Determine the [x, y] coordinate at the center of the cell enclosing the given text.  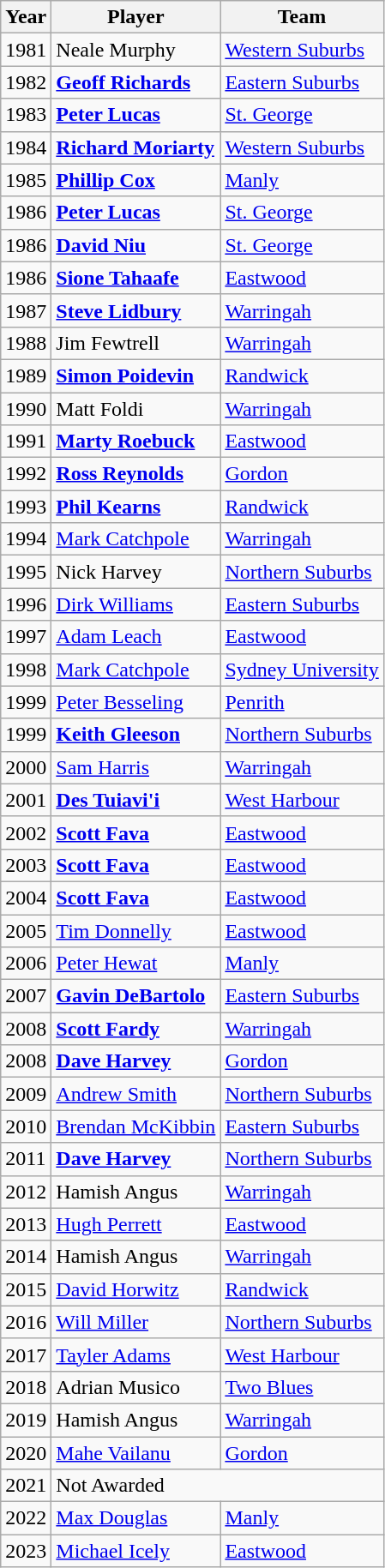
Team [302, 17]
Simon Poidevin [135, 375]
2014 [26, 1257]
Year [26, 17]
Phil Kearns [135, 507]
Nick Harvey [135, 572]
Brendan McKibbin [135, 1126]
2021 [26, 1486]
Peter Besseling [135, 702]
1997 [26, 637]
2013 [26, 1224]
2000 [26, 767]
2020 [26, 1453]
1981 [26, 50]
1984 [26, 147]
Player [135, 17]
Des Tuiavi'i [135, 800]
2009 [26, 1094]
2010 [26, 1126]
Tayler Adams [135, 1355]
1989 [26, 375]
2015 [26, 1289]
Jim Fewtrell [135, 343]
Adrian Musico [135, 1387]
Hugh Perrett [135, 1224]
Steve Lidbury [135, 310]
2002 [26, 832]
2017 [26, 1355]
Dirk Williams [135, 604]
1998 [26, 670]
Marty Roebuck [135, 442]
1995 [26, 572]
1990 [26, 409]
Neale Murphy [135, 50]
2007 [26, 996]
2012 [26, 1192]
Two Blues [302, 1387]
Peter Hewat [135, 964]
Matt Foldi [135, 409]
1985 [26, 180]
1983 [26, 115]
2016 [26, 1322]
Sydney University [302, 670]
Max Douglas [135, 1518]
2019 [26, 1420]
Keith Gleeson [135, 735]
2003 [26, 865]
Andrew Smith [135, 1094]
1982 [26, 82]
Penrith [302, 702]
2004 [26, 898]
1988 [26, 343]
1994 [26, 539]
Mahe Vailanu [135, 1453]
1992 [26, 474]
Michael Icely [135, 1551]
2022 [26, 1518]
David Niu [135, 245]
Richard Moriarty [135, 147]
David Horwitz [135, 1289]
Phillip Cox [135, 180]
2023 [26, 1551]
Scott Fardy [135, 1029]
2006 [26, 964]
Tim Donnelly [135, 930]
Ross Reynolds [135, 474]
2005 [26, 930]
2001 [26, 800]
Geoff Richards [135, 82]
Not Awarded [218, 1486]
Sam Harris [135, 767]
1991 [26, 442]
1987 [26, 310]
Sione Tahaafe [135, 278]
Gavin DeBartolo [135, 996]
1993 [26, 507]
1996 [26, 604]
2011 [26, 1159]
2018 [26, 1387]
Will Miller [135, 1322]
Adam Leach [135, 637]
